Output the (X, Y) coordinate of the center of the cell containing the given text.  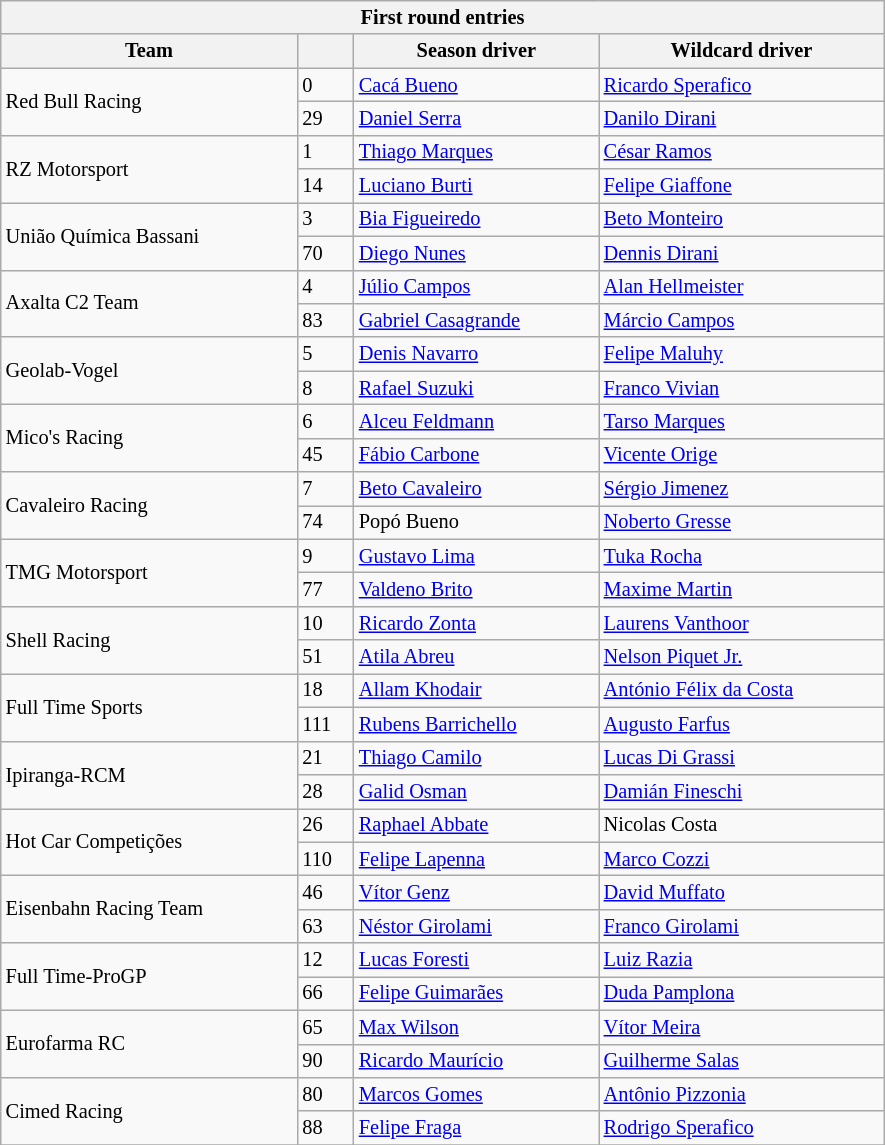
Sérgio Jimenez (742, 489)
1 (326, 152)
First round entries (443, 17)
14 (326, 186)
Felipe Guimarães (476, 993)
Nicolas Costa (742, 825)
Marcos Gomes (476, 1094)
90 (326, 1061)
65 (326, 1027)
110 (326, 859)
Ricardo Zonta (476, 623)
Popó Bueno (476, 522)
80 (326, 1094)
Lucas Di Grassi (742, 758)
0 (326, 85)
Cavaleiro Racing (150, 506)
Néstor Girolami (476, 926)
66 (326, 993)
Júlio Campos (476, 287)
Wildcard driver (742, 51)
Rafael Suzuki (476, 388)
21 (326, 758)
Marco Cozzi (742, 859)
74 (326, 522)
Felipe Lapenna (476, 859)
Franco Girolami (742, 926)
Márcio Campos (742, 320)
28 (326, 791)
Atila Abreu (476, 657)
União Química Bassani (150, 236)
Lucas Foresti (476, 960)
Cimed Racing (150, 1110)
Noberto Gresse (742, 522)
Allam Khodair (476, 690)
Dennis Dirani (742, 253)
Beto Monteiro (742, 219)
César Ramos (742, 152)
Eisenbahn Racing Team (150, 908)
Beto Cavaleiro (476, 489)
RZ Motorsport (150, 168)
46 (326, 892)
Alan Hellmeister (742, 287)
Hot Car Competições (150, 842)
Mico's Racing (150, 438)
8 (326, 388)
Damián Fineschi (742, 791)
Augusto Farfus (742, 724)
Ricardo Sperafico (742, 85)
51 (326, 657)
Danilo Dirani (742, 118)
Galid Osman (476, 791)
Geolab-Vogel (150, 370)
Diego Nunes (476, 253)
Gabriel Casagrande (476, 320)
Raphael Abbate (476, 825)
Rubens Barrichello (476, 724)
Laurens Vanthoor (742, 623)
Nelson Piquet Jr. (742, 657)
29 (326, 118)
Rodrigo Sperafico (742, 1128)
Max Wilson (476, 1027)
Vítor Meira (742, 1027)
Vítor Genz (476, 892)
Daniel Serra (476, 118)
Shell Racing (150, 640)
Red Bull Racing (150, 102)
Cacá Bueno (476, 85)
Tuka Rocha (742, 556)
6 (326, 421)
88 (326, 1128)
45 (326, 455)
António Félix da Costa (742, 690)
David Muffato (742, 892)
26 (326, 825)
Felipe Fraga (476, 1128)
63 (326, 926)
Team (150, 51)
77 (326, 589)
Felipe Maluhy (742, 354)
Thiago Marques (476, 152)
Maxime Martin (742, 589)
9 (326, 556)
Guilherme Salas (742, 1061)
Felipe Giaffone (742, 186)
4 (326, 287)
70 (326, 253)
Luciano Burti (476, 186)
Franco Vivian (742, 388)
Axalta C2 Team (150, 304)
Ricardo Maurício (476, 1061)
Thiago Camilo (476, 758)
Gustavo Lima (476, 556)
Luiz Razia (742, 960)
Denis Navarro (476, 354)
3 (326, 219)
111 (326, 724)
Duda Pamplona (742, 993)
Eurofarma RC (150, 1044)
Fábio Carbone (476, 455)
18 (326, 690)
10 (326, 623)
Ipiranga-RCM (150, 774)
Antônio Pizzonia (742, 1094)
Valdeno Brito (476, 589)
Season driver (476, 51)
Alceu Feldmann (476, 421)
5 (326, 354)
Full Time-ProGP (150, 976)
83 (326, 320)
Vicente Orige (742, 455)
Tarso Marques (742, 421)
TMG Motorsport (150, 572)
7 (326, 489)
Bia Figueiredo (476, 219)
12 (326, 960)
Full Time Sports (150, 706)
